Return [x, y] of the center of cell containing provided text 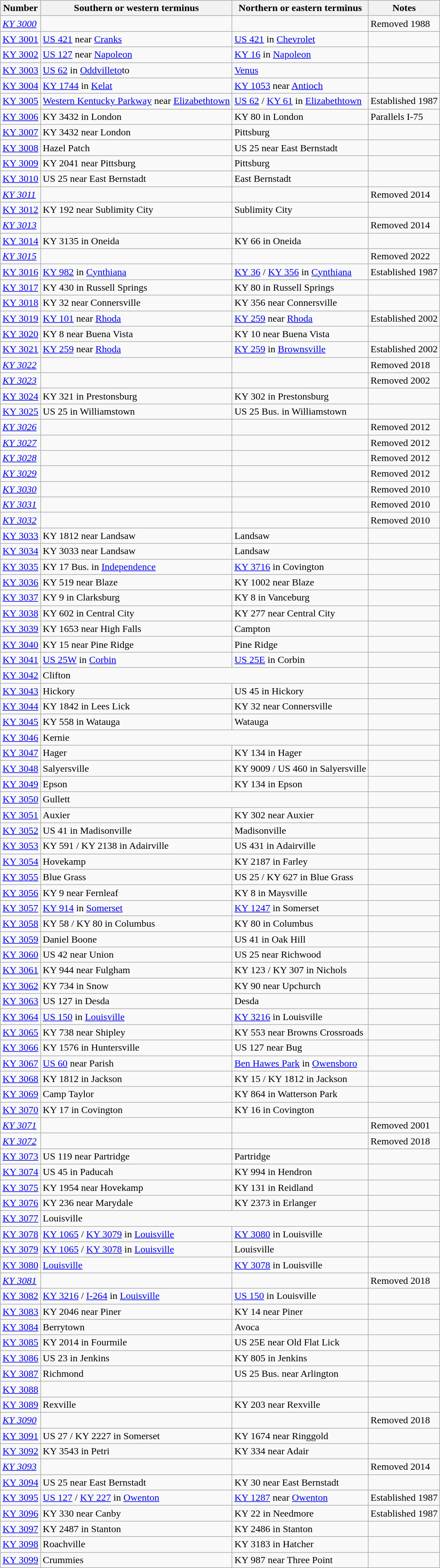
KY 519 near Blaze [136, 582]
KY 3016 [20, 272]
US 62 / KY 61 in Elizabethtown [300, 101]
US 25W in Corbin [136, 660]
KY 203 near Rexville [300, 1405]
KY 3029 [20, 474]
Berrytown [136, 1327]
KY 3075 [20, 1188]
KY 80 in Columbus [300, 923]
KY 3088 [20, 1389]
KY 3028 [20, 458]
KY 3058 [20, 923]
KY 8 in Vanceburg [300, 598]
KY 58 / KY 80 in Columbus [136, 923]
KY 1065 / KY 3078 in Louisville [136, 1250]
Rexville [136, 1405]
KY 3008 [20, 148]
Parallels I-75 [404, 117]
KY 1842 in Lees Lick [136, 707]
KY 3077 [20, 1219]
KY 3068 [20, 1079]
KY 987 near Three Point [300, 1560]
KY 1674 near Ringgold [300, 1435]
KY 3090 [20, 1420]
Gullett [205, 799]
KY 3087 [20, 1374]
US 127 near Napoleon [136, 55]
KY 3060 [20, 955]
KY 9 in Clarksburg [136, 598]
KY 3081 [20, 1281]
KY 738 near Shipley [136, 1032]
KY 277 near Central City [300, 613]
KY 3001 [20, 39]
Sublimity City [300, 210]
KY 553 near Browns Crossroads [300, 1032]
KY 3007 [20, 132]
KY 3096 [20, 1513]
KY 3216 in Louisville [300, 1017]
KY 3072 [20, 1141]
KY 3044 [20, 707]
KY 3024 [20, 396]
KY 3032 [20, 520]
KY 3095 [20, 1498]
Camp Taylor [136, 1094]
KY 3056 [20, 892]
KY 3099 [20, 1560]
US 41 in Madisonville [136, 830]
Blue Grass [136, 877]
KY 3079 [20, 1250]
KY 1744 in Kelat [136, 86]
KY 1053 near Antioch [300, 86]
US 25E near Old Flat Lick [300, 1343]
East Bernstadt [300, 179]
US 25 Bus. near Arlington [300, 1374]
Roachville [136, 1544]
KY 3031 [20, 505]
KY 3010 [20, 179]
Removed 2002 [404, 380]
KY 3078 [20, 1234]
KY 3004 [20, 86]
KY 17 Bus. in Independence [136, 567]
KY 3063 [20, 1001]
KY 3074 [20, 1172]
KY 3035 [20, 567]
KY 15 near Pine Ridge [136, 644]
KY 1247 in Somerset [300, 908]
Auxier [136, 815]
Daniel Boone [136, 939]
US 60 near Parish [136, 1063]
KY 3018 [20, 303]
Campton [300, 629]
KY 123 / KY 307 in Nichols [300, 970]
KY 259 in Brownsville [300, 349]
Removed 2001 [404, 1125]
KY 9009 / US 460 in Salyersville [300, 769]
KY 430 in Russell Springs [136, 287]
KY 3062 [20, 986]
KY 16 in Napoleon [300, 55]
Watauga [300, 722]
KY 3047 [20, 753]
KY 2041 near Pittsburg [136, 163]
US 42 near Union [136, 955]
KY 3030 [20, 489]
KY 3082 [20, 1296]
Kernie [205, 738]
Avoca [300, 1327]
KY 3038 [20, 613]
Madisonville [300, 830]
KY 1002 near Blaze [300, 582]
KY 3046 [20, 738]
KY 3053 [20, 846]
KY 1065 / KY 3079 in Louisville [136, 1234]
Hickory [136, 691]
US 119 near Partridge [136, 1156]
KY 3086 [20, 1358]
KY 3069 [20, 1094]
Removed 1988 [404, 24]
KY 3027 [20, 442]
KY 3071 [20, 1125]
KY 2486 in Stanton [300, 1529]
KY 3017 [20, 287]
KY 3083 [20, 1312]
KY 3432 in London [136, 117]
KY 3022 [20, 365]
Clifton [205, 675]
KY 3021 [20, 349]
KY 17 in Covington [136, 1110]
Crummies [136, 1560]
KY 2487 in Stanton [136, 1529]
KY 3051 [20, 815]
KY 3012 [20, 210]
KY 3059 [20, 939]
US 25E in Corbin [300, 660]
KY 3040 [20, 644]
KY 8 near Buena Vista [136, 334]
Desda [300, 1001]
KY 330 near Canby [136, 1513]
KY 3011 [20, 194]
KY 3015 [20, 256]
KY 66 in Oneida [300, 241]
KY 36 / KY 356 in Cynthiana [300, 272]
KY 3033 [20, 536]
KY 3094 [20, 1482]
KY 3042 [20, 675]
US 25 / KY 627 in Blue Grass [300, 877]
US 127 / KY 227 in Owenton [136, 1498]
KY 2014 in Fourmile [136, 1343]
KY 3080 [20, 1265]
US 127 near Bug [300, 1048]
KY 101 near Rhoda [136, 318]
KY 3543 in Petri [136, 1451]
Notes [404, 8]
KY 334 near Adair [300, 1451]
US 127 in Desda [136, 1001]
KY 3097 [20, 1529]
KY 3183 in Hatcher [300, 1544]
KY 3076 [20, 1203]
KY 3052 [20, 830]
KY 3014 [20, 241]
KY 3065 [20, 1032]
KY 602 in Central City [136, 613]
KY 3067 [20, 1063]
KY 3064 [20, 1017]
Removed 2022 [404, 256]
KY 3078 in Louisville [300, 1265]
KY 192 near Sublimity City [136, 210]
US 45 in Paducah [136, 1172]
KY 3135 in Oneida [136, 241]
KY 9 near Fernleaf [136, 892]
KY 3026 [20, 427]
KY 3080 in Louisville [300, 1234]
Ben Hawes Park in Owensboro [300, 1063]
KY 134 in Hager [300, 753]
KY 591 / KY 2138 in Adairville [136, 846]
KY 80 in London [300, 117]
KY 3055 [20, 877]
KY 80 in Russell Springs [300, 287]
KY 3098 [20, 1544]
KY 994 in Hendron [300, 1172]
KY 734 in Snow [136, 986]
Partridge [300, 1156]
Hager [136, 753]
KY 14 near Piner [300, 1312]
KY 3093 [20, 1467]
KY 3216 / I-264 in Louisville [136, 1296]
KY 3070 [20, 1110]
KY 558 in Watauga [136, 722]
KY 1812 near Landsaw [136, 536]
KY 3716 in Covington [300, 567]
KY 3036 [20, 582]
KY 10 near Buena Vista [300, 334]
Epson [136, 784]
US 62 in Oddvilletoto [136, 70]
KY 3092 [20, 1451]
KY 1653 near High Falls [136, 629]
KY 356 near Connersville [300, 303]
KY 914 in Somerset [136, 908]
KY 3041 [20, 660]
US 421 in Chevrolet [300, 39]
Pine Ridge [300, 644]
KY 805 in Jenkins [300, 1358]
US 421 near Cranks [136, 39]
KY 3091 [20, 1435]
KY 944 near Fulgham [136, 970]
KY 2046 near Piner [136, 1312]
KY 131 in Reidland [300, 1188]
KY 8 in Maysville [300, 892]
Hovekamp [136, 861]
KY 2373 in Erlanger [300, 1203]
KY 16 in Covington [300, 1110]
KY 90 near Upchurch [300, 986]
KY 3085 [20, 1343]
KY 3019 [20, 318]
KY 236 near Marydale [136, 1203]
KY 3049 [20, 784]
US 45 in Hickory [300, 691]
KY 3084 [20, 1327]
KY 3050 [20, 799]
KY 3033 near Landsaw [136, 551]
KY 3057 [20, 908]
KY 3089 [20, 1405]
KY 3039 [20, 629]
KY 15 / KY 1812 in Jackson [300, 1079]
Western Kentucky Parkway near Elizabethtown [136, 101]
KY 3432 near London [136, 132]
KY 1287 near Owenton [300, 1498]
KY 3073 [20, 1156]
US 23 in Jenkins [136, 1358]
Northern or eastern terminus [300, 8]
KY 3020 [20, 334]
KY 3023 [20, 380]
Hazel Patch [136, 148]
KY 3037 [20, 598]
US 27 / KY 2227 in Somerset [136, 1435]
US 25 in Williamstown [136, 411]
KY 3006 [20, 117]
KY 3002 [20, 55]
KY 302 in Prestonsburg [300, 396]
Number [20, 8]
KY 3000 [20, 24]
KY 1954 near Hovekamp [136, 1188]
KY 3009 [20, 163]
KY 30 near East Bernstadt [300, 1482]
KY 3025 [20, 411]
KY 3005 [20, 101]
KY 1812 in Jackson [136, 1079]
KY 3003 [20, 70]
KY 3061 [20, 970]
KY 3048 [20, 769]
KY 1576 in Huntersville [136, 1048]
KY 302 near Auxier [300, 815]
KY 3054 [20, 861]
KY 2187 in Farley [300, 861]
KY 3043 [20, 691]
Venus [300, 70]
KY 3013 [20, 225]
KY 3045 [20, 722]
KY 134 in Epson [300, 784]
KY 3034 [20, 551]
Richmond [136, 1374]
US 25 Bus. in Williamstown [300, 411]
KY 3066 [20, 1048]
KY 982 in Cynthiana [136, 272]
KY 22 in Needmore [300, 1513]
US 431 in Adairville [300, 846]
Salyersville [136, 769]
KY 321 in Prestonsburg [136, 396]
KY 864 in Watterson Park [300, 1094]
US 25 near Richwood [300, 955]
Southern or western terminus [136, 8]
US 41 in Oak Hill [300, 939]
